Scan for the cell matching the given text and deliver its [X, Y] coordinate at center. 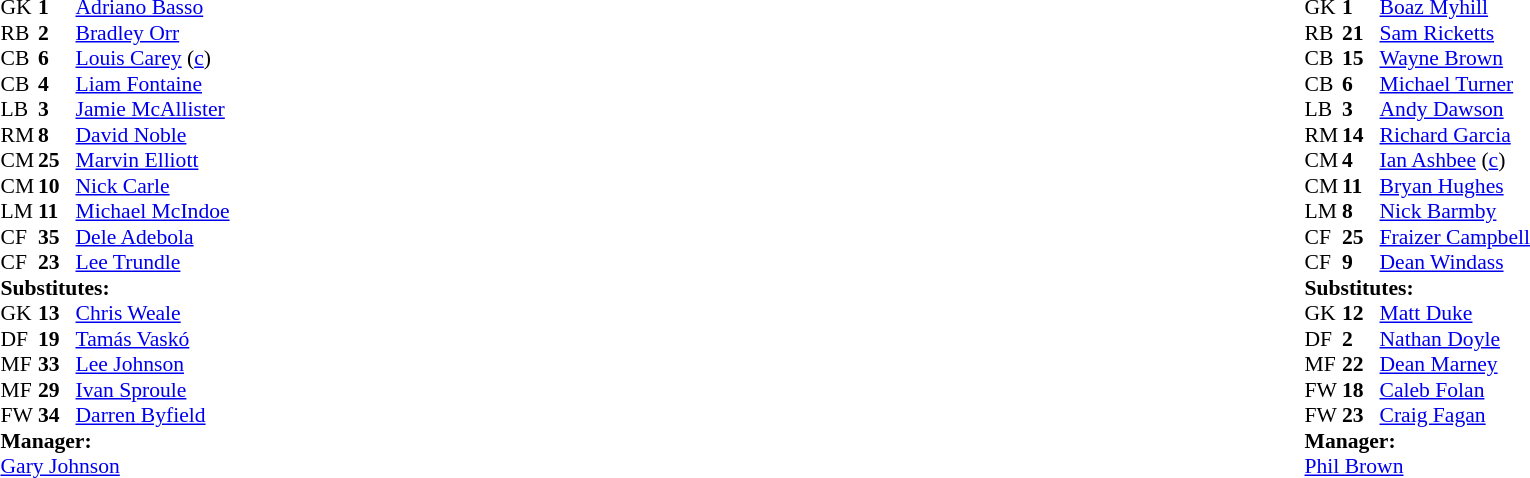
Liam Fontaine [153, 84]
Chris Weale [153, 313]
29 [57, 390]
Jamie McAllister [153, 109]
Craig Fagan [1455, 415]
22 [1361, 365]
Ivan Sproule [153, 390]
Tamás Vaskó [153, 339]
Bryan Hughes [1455, 186]
21 [1361, 33]
Michael McIndoe [153, 211]
9 [1361, 263]
Fraizer Campbell [1455, 237]
18 [1361, 390]
Lee Johnson [153, 365]
Sam Ricketts [1455, 33]
Richard Garcia [1455, 135]
Louis Carey (c) [153, 59]
Ian Ashbee (c) [1455, 161]
19 [57, 339]
David Noble [153, 135]
33 [57, 365]
Dean Marney [1455, 365]
Bradley Orr [153, 33]
Wayne Brown [1455, 59]
13 [57, 313]
Darren Byfield [153, 415]
34 [57, 415]
15 [1361, 59]
Lee Trundle [153, 263]
Dele Adebola [153, 237]
Nick Barmby [1455, 211]
Nick Carle [153, 186]
14 [1361, 135]
Marvin Elliott [153, 161]
Caleb Folan [1455, 390]
10 [57, 186]
Nathan Doyle [1455, 339]
35 [57, 237]
12 [1361, 313]
Michael Turner [1455, 84]
Matt Duke [1455, 313]
Dean Windass [1455, 263]
Andy Dawson [1455, 109]
